Search for the cell housing the specified text and yield its [x, y] center coordinate. 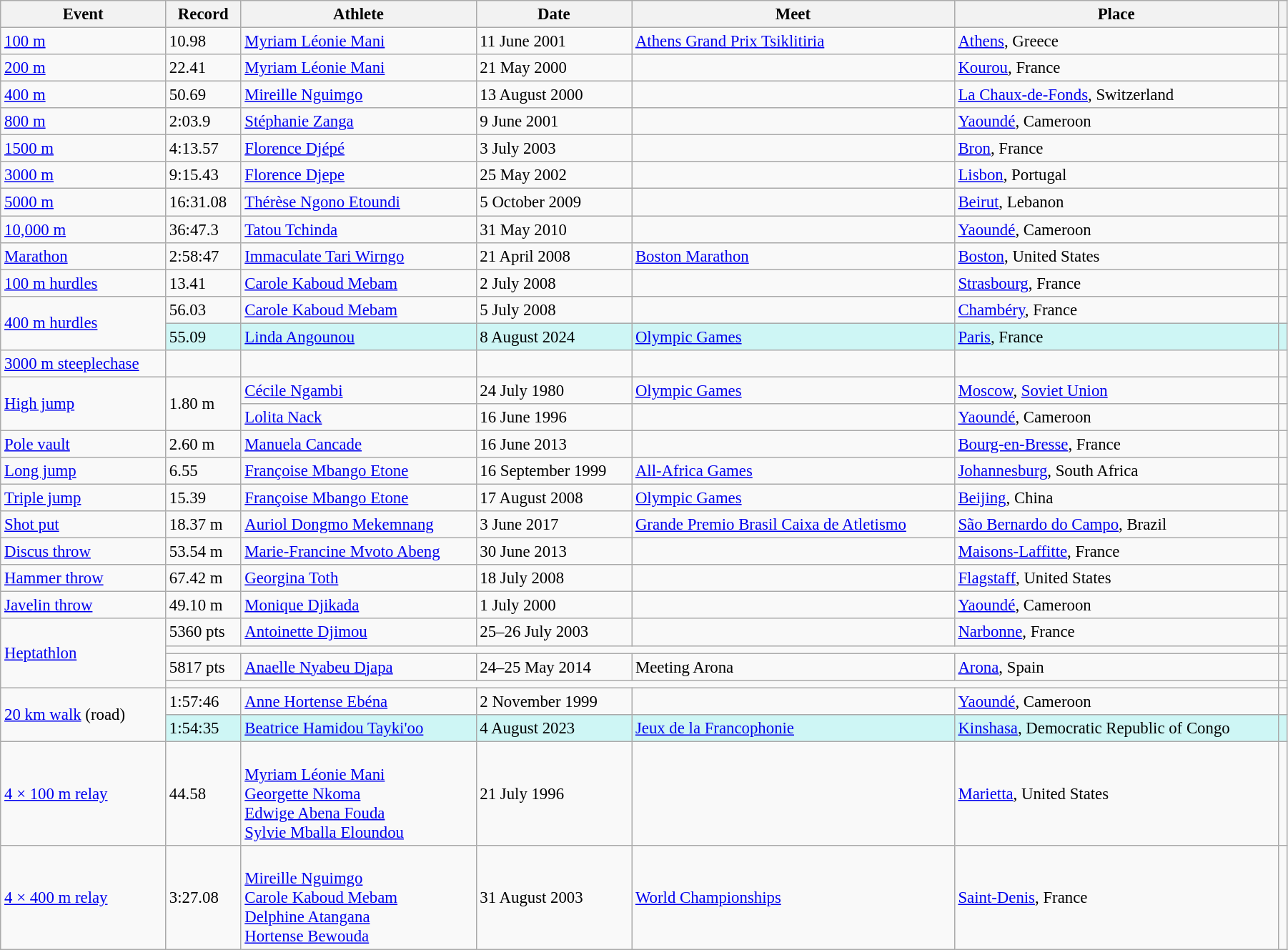
3000 m steeplechase [83, 364]
15.39 [203, 498]
3 June 2017 [554, 525]
100 m [83, 41]
Auriol Dongmo Mekemnang [359, 525]
Antoinette Djimou [359, 633]
53.54 m [203, 552]
Triple jump [83, 498]
Mireille NguimgoCarole Kaboud MebamDelphine AtanganaHortense Bewouda [359, 898]
Stéphanie Zanga [359, 122]
400 m hurdles [83, 323]
Event [83, 14]
8 August 2024 [554, 337]
Long jump [83, 471]
Athlete [359, 14]
Javelin throw [83, 605]
Meeting Arona [793, 667]
Hammer throw [83, 578]
3 July 2003 [554, 149]
5 July 2008 [554, 310]
Tatou Tchinda [359, 229]
13.41 [203, 283]
Maisons-Laffitte, France [1116, 552]
Meet [793, 14]
4 × 400 m relay [83, 898]
Heptathlon [83, 653]
Kinshasa, Democratic Republic of Congo [1116, 728]
2 November 1999 [554, 701]
Discus throw [83, 552]
Boston, United States [1116, 256]
La Chaux-de-Fonds, Switzerland [1116, 95]
30 June 2013 [554, 552]
5360 pts [203, 633]
21 May 2000 [554, 68]
Shot put [83, 525]
56.03 [203, 310]
Manuela Cancade [359, 444]
Moscow, Soviet Union [1116, 390]
6.55 [203, 471]
Athens, Greece [1116, 41]
31 August 2003 [554, 898]
Arona, Spain [1116, 667]
Bourg-en-Bresse, France [1116, 444]
24 July 1980 [554, 390]
Thérèse Ngono Etoundi [359, 202]
67.42 m [203, 578]
Beirut, Lebanon [1116, 202]
25–26 July 2003 [554, 633]
Immaculate Tari Wirngo [359, 256]
1.80 m [203, 403]
21 April 2008 [554, 256]
18 July 2008 [554, 578]
Lolita Nack [359, 417]
2:03.9 [203, 122]
2 July 2008 [554, 283]
Saint-Denis, France [1116, 898]
Myriam Léonie ManiGeorgette NkomaEdwige Abena FoudaSylvie Mballa Eloundou [359, 793]
Flagstaff, United States [1116, 578]
3:27.08 [203, 898]
24–25 May 2014 [554, 667]
4 × 100 m relay [83, 793]
Marie-Francine Mvoto Abeng [359, 552]
16 September 1999 [554, 471]
11 June 2001 [554, 41]
Chambéry, France [1116, 310]
2:58:47 [203, 256]
Place [1116, 14]
1:57:46 [203, 701]
Monique Djikada [359, 605]
Boston Marathon [793, 256]
17 August 2008 [554, 498]
13 August 2000 [554, 95]
Pole vault [83, 444]
Georgina Toth [359, 578]
10,000 m [83, 229]
Beijing, China [1116, 498]
Grande Premio Brasil Caixa de Atletismo [793, 525]
49.10 m [203, 605]
Anne Hortense Ebéna [359, 701]
Anaelle Nyabeu Djapa [359, 667]
20 km walk (road) [83, 715]
Strasbourg, France [1116, 283]
9:15.43 [203, 175]
100 m hurdles [83, 283]
5 October 2009 [554, 202]
400 m [83, 95]
16 June 1996 [554, 417]
44.58 [203, 793]
1500 m [83, 149]
36:47.3 [203, 229]
Florence Djepe [359, 175]
Athens Grand Prix Tsiklitiria [793, 41]
High jump [83, 403]
Florence Djépé [359, 149]
5000 m [83, 202]
Beatrice Hamidou Tayki'oo [359, 728]
2.60 m [203, 444]
9 June 2001 [554, 122]
Cécile Ngambi [359, 390]
200 m [83, 68]
10.98 [203, 41]
1 July 2000 [554, 605]
Jeux de la Francophonie [793, 728]
Lisbon, Portugal [1116, 175]
21 July 1996 [554, 793]
50.69 [203, 95]
5817 pts [203, 667]
Marathon [83, 256]
Marietta, United States [1116, 793]
4 August 2023 [554, 728]
Bron, France [1116, 149]
Date [554, 14]
3000 m [83, 175]
800 m [83, 122]
World Championships [793, 898]
Linda Angounou [359, 337]
Narbonne, France [1116, 633]
Mireille Nguimgo [359, 95]
31 May 2010 [554, 229]
Record [203, 14]
Johannesburg, South Africa [1116, 471]
18.37 m [203, 525]
São Bernardo do Campo, Brazil [1116, 525]
55.09 [203, 337]
All-Africa Games [793, 471]
16 June 2013 [554, 444]
25 May 2002 [554, 175]
Paris, France [1116, 337]
1:54:35 [203, 728]
22.41 [203, 68]
4:13.57 [203, 149]
Kourou, France [1116, 68]
16:31.08 [203, 202]
